Capture the cell that displays the provided text and extract its [x, y] central coordinate. 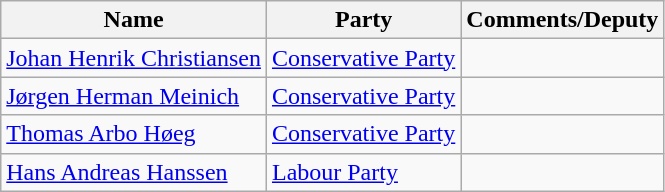
Jørgen Herman Meinich [134, 96]
Hans Andreas Hanssen [134, 172]
Labour Party [363, 172]
Name [134, 20]
Johan Henrik Christiansen [134, 58]
Party [363, 20]
Comments/Deputy [562, 20]
Thomas Arbo Høeg [134, 134]
